Locate the cell with the specified text and output its [x, y] center coordinate. 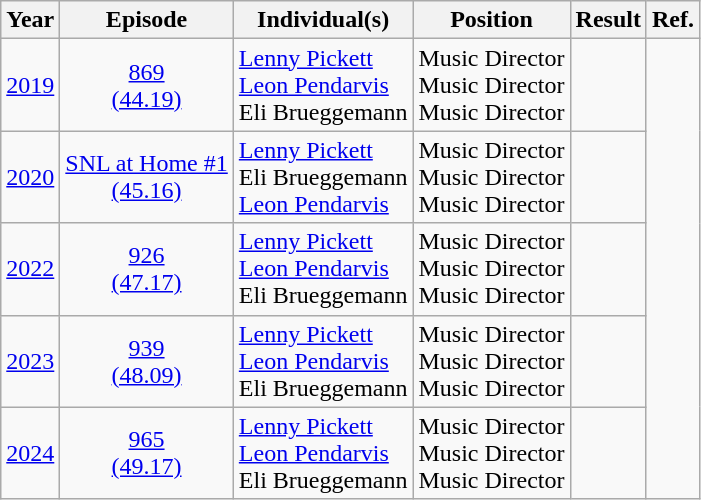
2023 [30, 361]
2024 [30, 453]
2022 [30, 269]
Year [30, 20]
Result [608, 20]
Episode [146, 20]
965 (49.17) [146, 453]
869 (44.19) [146, 85]
Ref. [672, 20]
Position [492, 20]
2020 [30, 177]
Lenny Pickett Eli Brueggemann Leon Pendarvis [323, 177]
939 (48.09) [146, 361]
SNL at Home #1 (45.16) [146, 177]
926 (47.17) [146, 269]
Individual(s) [323, 20]
2019 [30, 85]
